Locate the cell with the specified text and output its [x, y] center coordinate. 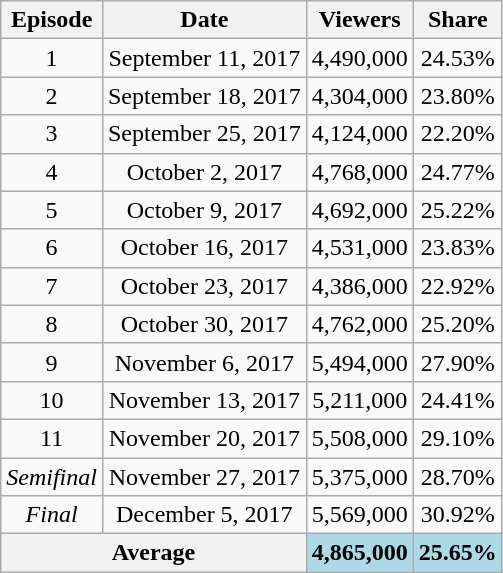
22.92% [458, 286]
December 5, 2017 [204, 515]
25.22% [458, 210]
24.77% [458, 172]
4,768,000 [360, 172]
7 [52, 286]
23.83% [458, 248]
4,865,000 [360, 553]
October 23, 2017 [204, 286]
22.20% [458, 134]
9 [52, 362]
3 [52, 134]
September 18, 2017 [204, 96]
September 25, 2017 [204, 134]
4,531,000 [360, 248]
September 11, 2017 [204, 58]
October 16, 2017 [204, 248]
30.92% [458, 515]
Semifinal [52, 477]
October 9, 2017 [204, 210]
October 2, 2017 [204, 172]
5 [52, 210]
October 30, 2017 [204, 324]
Share [458, 20]
24.53% [458, 58]
1 [52, 58]
11 [52, 438]
6 [52, 248]
5,569,000 [360, 515]
29.10% [458, 438]
November 20, 2017 [204, 438]
4,124,000 [360, 134]
28.70% [458, 477]
4,386,000 [360, 286]
25.20% [458, 324]
Date [204, 20]
27.90% [458, 362]
4,762,000 [360, 324]
5,508,000 [360, 438]
2 [52, 96]
Episode [52, 20]
5,375,000 [360, 477]
Viewers [360, 20]
8 [52, 324]
Final [52, 515]
25.65% [458, 553]
10 [52, 400]
November 6, 2017 [204, 362]
Average [154, 553]
4 [52, 172]
5,211,000 [360, 400]
November 13, 2017 [204, 400]
24.41% [458, 400]
5,494,000 [360, 362]
November 27, 2017 [204, 477]
23.80% [458, 96]
4,490,000 [360, 58]
4,304,000 [360, 96]
4,692,000 [360, 210]
